For the text-containing cell, return its midpoint in (x, y) coordinate format. 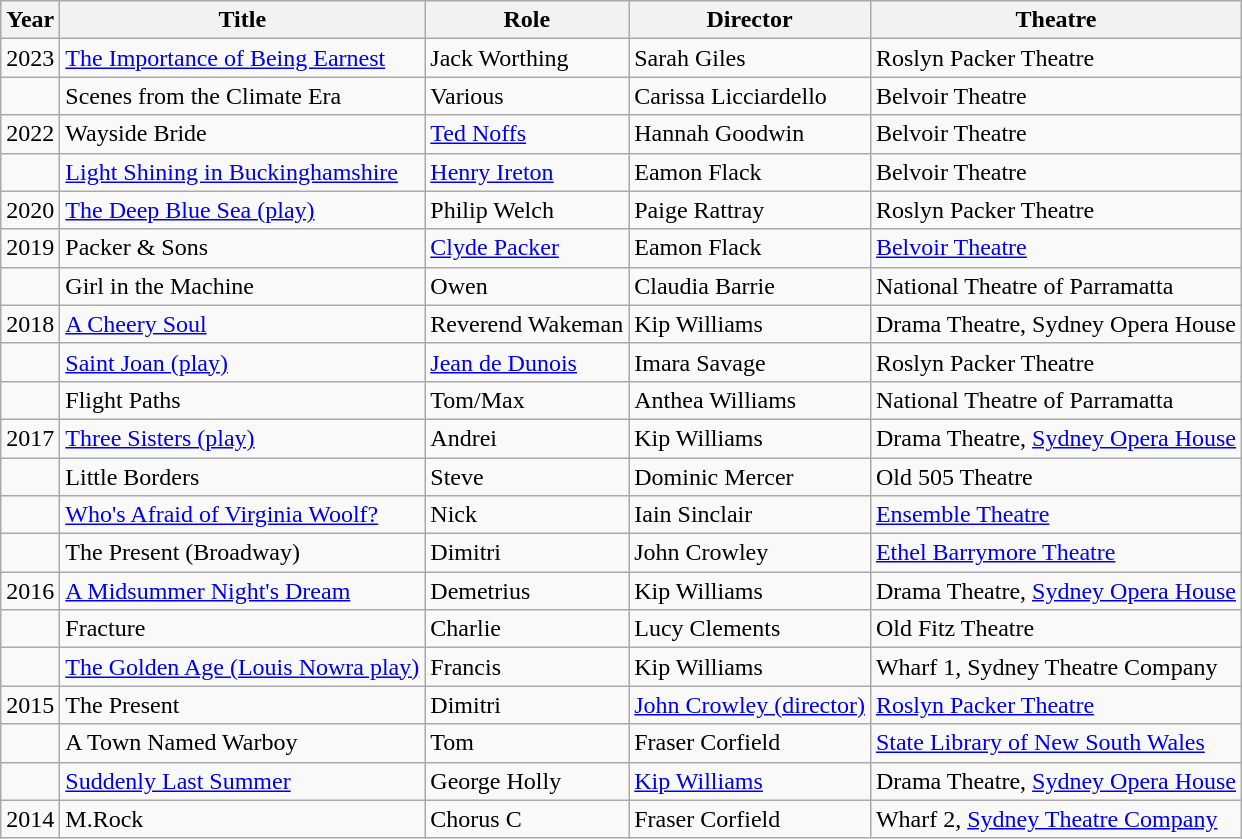
Who's Afraid of Virginia Woolf? (242, 515)
John Crowley (director) (750, 705)
Sarah Giles (750, 58)
Tom/Max (527, 400)
Jean de Dunois (527, 362)
Old Fitz Theatre (1056, 629)
Role (527, 20)
Wayside Bride (242, 134)
Reverend Wakeman (527, 324)
Paige Rattray (750, 210)
Carissa Licciardello (750, 96)
George Holly (527, 781)
Philip Welch (527, 210)
Lucy Clements (750, 629)
The Deep Blue Sea (play) (242, 210)
Old 505 Theatre (1056, 477)
2014 (30, 819)
Clyde Packer (527, 248)
Ethel Barrymore Theatre (1056, 553)
2018 (30, 324)
Saint Joan (play) (242, 362)
State Library of New South Wales (1056, 743)
Ensemble Theatre (1056, 515)
A Town Named Warboy (242, 743)
2016 (30, 591)
Claudia Barrie (750, 286)
Hannah Goodwin (750, 134)
Little Borders (242, 477)
Wharf 1, Sydney Theatre Company (1056, 667)
Owen (527, 286)
Flight Paths (242, 400)
Charlie (527, 629)
The Golden Age (Louis Nowra play) (242, 667)
John Crowley (750, 553)
Jack Worthing (527, 58)
Light Shining in Buckinghamshire (242, 172)
Various (527, 96)
Iain Sinclair (750, 515)
Imara Savage (750, 362)
Year (30, 20)
Title (242, 20)
Nick (527, 515)
Tom (527, 743)
Ted Noffs (527, 134)
Three Sisters (play) (242, 438)
Scenes from the Climate Era (242, 96)
2020 (30, 210)
Anthea Williams (750, 400)
2015 (30, 705)
M.Rock (242, 819)
A Midsummer Night's Dream (242, 591)
2022 (30, 134)
Steve (527, 477)
2023 (30, 58)
2017 (30, 438)
The Present (242, 705)
Girl in the Machine (242, 286)
Director (750, 20)
The Importance of Being Earnest (242, 58)
Wharf 2, Sydney Theatre Company (1056, 819)
Francis (527, 667)
Henry Ireton (527, 172)
Suddenly Last Summer (242, 781)
Dominic Mercer (750, 477)
2019 (30, 248)
Packer & Sons (242, 248)
Demetrius (527, 591)
Theatre (1056, 20)
Fracture (242, 629)
The Present (Broadway) (242, 553)
Andrei (527, 438)
Chorus C (527, 819)
A Cheery Soul (242, 324)
